Detect which cell encompasses the target text, then output its [x, y] center coordinate. 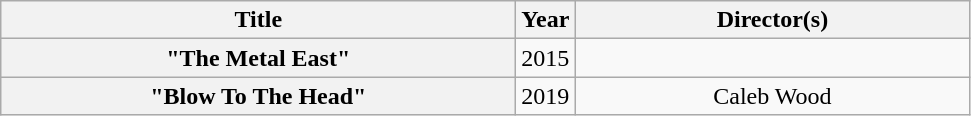
Caleb Wood [772, 96]
2019 [546, 96]
2015 [546, 58]
"Blow To The Head" [258, 96]
Director(s) [772, 20]
Title [258, 20]
"The Metal East" [258, 58]
Year [546, 20]
